Locate the cell with the specified text and output its (X, Y) center coordinate. 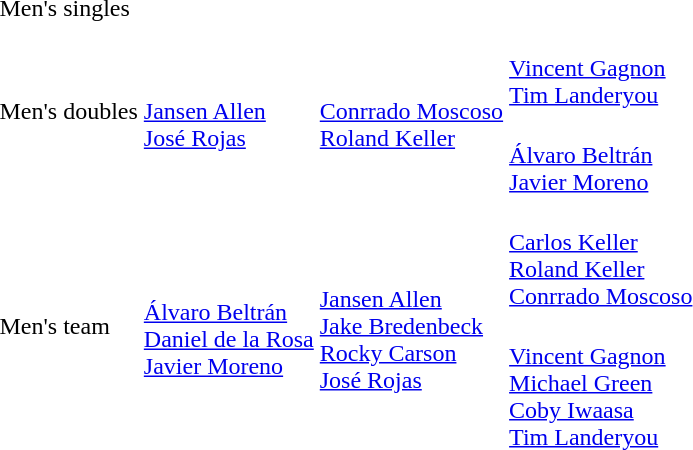
Conrrado MoscosoRoland Keller (411, 112)
Jansen AllenJosé Rojas (228, 112)
